Return (x, y) of the center of cell containing provided text 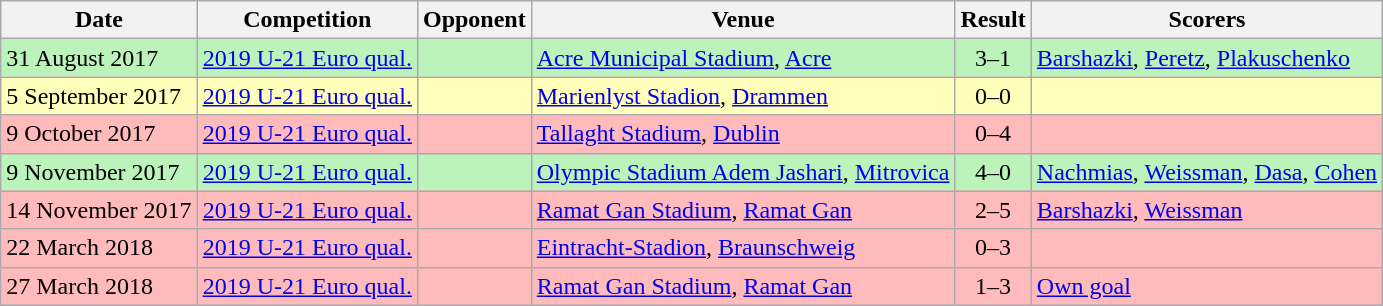
4–0 (993, 172)
1–3 (993, 286)
Tallaght Stadium, Dublin (743, 134)
Scorers (1206, 20)
Eintracht-Stadion, Braunschweig (743, 248)
22 March 2018 (99, 248)
Barshazki, Peretz, Plakuschenko (1206, 58)
0–0 (993, 96)
Opponent (474, 20)
Result (993, 20)
9 October 2017 (99, 134)
Olympic Stadium Adem Jashari, Mitrovica (743, 172)
Marienlyst Stadion, Drammen (743, 96)
31 August 2017 (99, 58)
0–3 (993, 248)
Nachmias, Weissman, Dasa, Cohen (1206, 172)
9 November 2017 (99, 172)
Barshazki, Weissman (1206, 210)
3–1 (993, 58)
Own goal (1206, 286)
Venue (743, 20)
0–4 (993, 134)
Competition (307, 20)
27 March 2018 (99, 286)
5 September 2017 (99, 96)
Acre Municipal Stadium, Acre (743, 58)
Date (99, 20)
14 November 2017 (99, 210)
2–5 (993, 210)
